Search for the cell housing the specified text and yield its (X, Y) center coordinate. 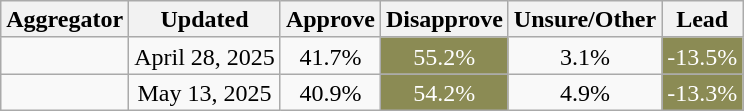
-13.5% (702, 56)
-13.3% (702, 92)
3.1% (584, 56)
41.7% (330, 56)
40.9% (330, 92)
4.9% (584, 92)
54.2% (444, 92)
May 13, 2025 (205, 92)
Aggregator (65, 20)
Unsure/Other (584, 20)
Updated (205, 20)
Approve (330, 20)
April 28, 2025 (205, 56)
Disapprove (444, 20)
Lead (702, 20)
55.2% (444, 56)
